Extract the (X, Y) coordinate from the center of the cell holding the provided text.  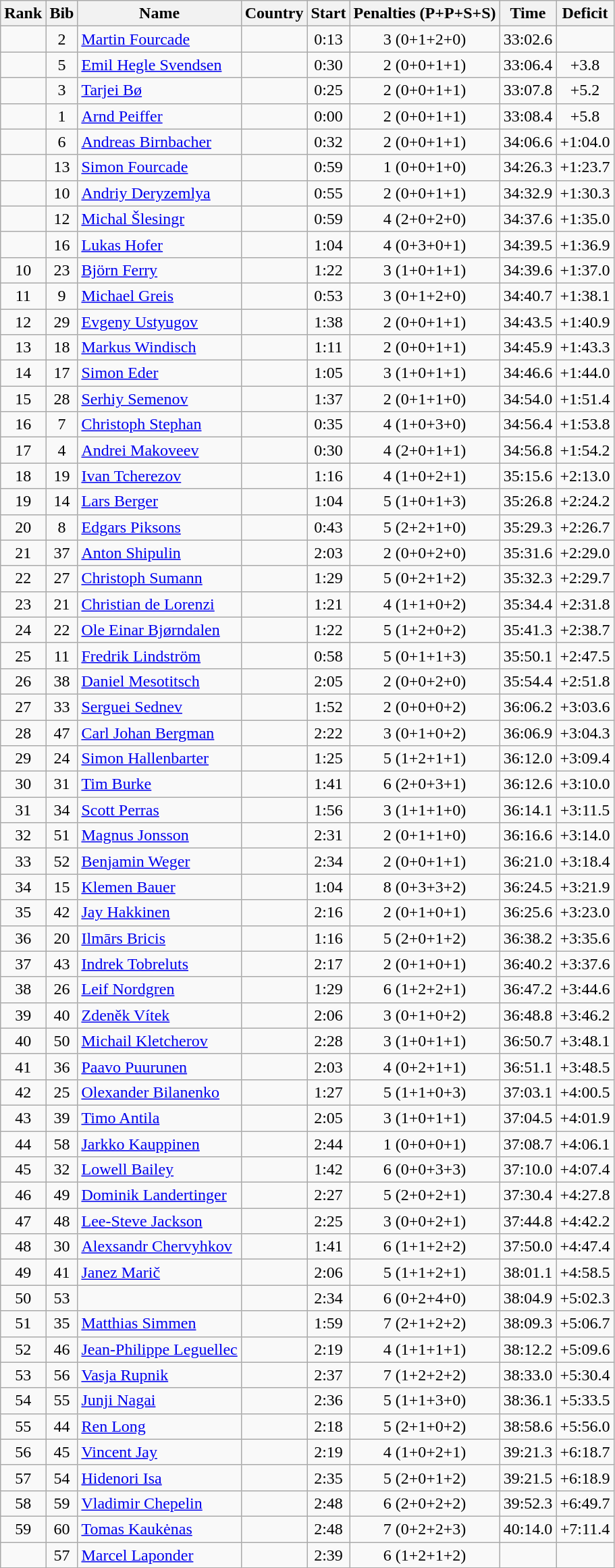
Lee-Steve Jackson (159, 1221)
2 (62, 39)
+1:44.0 (585, 373)
36:51.1 (528, 1066)
+3:11.5 (585, 810)
1 (0+0+1+0) (425, 167)
5 (0+2+1+2) (425, 578)
+5.2 (585, 90)
+2:13.0 (585, 476)
+4:06.1 (585, 1144)
+3:44.6 (585, 990)
3 (62, 90)
35:54.4 (528, 681)
+3:14.0 (585, 836)
36:50.7 (528, 1041)
Name (159, 13)
6 (0+0+3+3) (425, 1170)
Leif Nordgren (159, 990)
5 (62, 65)
5 (2+0+2+1) (425, 1195)
Carl Johan Bergman (159, 732)
34:43.5 (528, 322)
37:30.4 (528, 1195)
+4:58.5 (585, 1272)
34:39.6 (528, 270)
Tarjei Bø (159, 90)
37:08.7 (528, 1144)
2:37 (328, 1375)
36:40.2 (528, 964)
+3.8 (585, 65)
Serhiy Semenov (159, 399)
Simon Fourcade (159, 167)
6 (2+0+3+1) (425, 784)
Andrei Makoveev (159, 450)
Olexander Bilanenko (159, 1092)
34:40.7 (528, 296)
6 (1+1+2+2) (425, 1247)
1:27 (328, 1092)
Ren Long (159, 1426)
6 (0+2+4+0) (425, 1298)
+4:42.2 (585, 1221)
Vincent Jay (159, 1452)
+6:18.7 (585, 1452)
Christoph Stephan (159, 425)
2 (0+0+0+2) (425, 707)
4 (0+3+0+1) (425, 244)
38:12.2 (528, 1349)
+2:31.8 (585, 604)
37:03.1 (528, 1092)
37:50.0 (528, 1247)
4 (62, 450)
+6:18.9 (585, 1478)
0:55 (328, 193)
34:26.3 (528, 167)
+2:38.7 (585, 630)
33:07.8 (528, 90)
4 (2+0+2+0) (425, 219)
+5:06.7 (585, 1324)
1 (62, 116)
+5:30.4 (585, 1375)
5 (1+2+1+1) (425, 759)
+3:18.4 (585, 861)
2:44 (328, 1144)
38:33.0 (528, 1375)
Bib (62, 13)
Christoph Sumann (159, 578)
2:25 (328, 1221)
+2:29.7 (585, 578)
+2:29.0 (585, 553)
6 (2+0+2+2) (425, 1503)
+1:04.0 (585, 142)
+1:40.9 (585, 322)
2:28 (328, 1041)
38:36.1 (528, 1401)
33:06.4 (528, 65)
0:43 (328, 527)
Klemen Bauer (159, 887)
34:06.6 (528, 142)
0:00 (328, 116)
2:27 (328, 1195)
8 (0+3+3+2) (425, 887)
Anton Shipulin (159, 553)
Andriy Deryzemlya (159, 193)
0:53 (328, 296)
+2:26.7 (585, 527)
34:46.6 (528, 373)
Christian de Lorenzi (159, 604)
Deficit (585, 13)
9 (62, 296)
36:12.6 (528, 784)
35:50.1 (528, 655)
+1:38.1 (585, 296)
34:45.9 (528, 348)
+2:47.5 (585, 655)
34:37.6 (528, 219)
Marcel Laponder (159, 1555)
36:16.6 (528, 836)
7 (62, 425)
Michal Šlesingr (159, 219)
Vladimir Chepelin (159, 1503)
Matthias Simmen (159, 1324)
5 (1+1+3+0) (425, 1401)
34:56.8 (528, 450)
Junji Nagai (159, 1401)
6 (62, 142)
+2:51.8 (585, 681)
40:14.0 (528, 1529)
+1:37.0 (585, 270)
2:17 (328, 964)
Simon Eder (159, 373)
+6:49.7 (585, 1503)
36:38.2 (528, 938)
36:48.8 (528, 1015)
Timo Antila (159, 1118)
2:31 (328, 836)
+5:33.5 (585, 1401)
4 (0+2+1+1) (425, 1066)
36:25.6 (528, 913)
3 (0+0+2+1) (425, 1221)
36:06.9 (528, 732)
5 (1+2+0+2) (425, 630)
37:04.5 (528, 1118)
5 (1+0+1+3) (425, 502)
5 (1+1+2+1) (425, 1272)
+4:27.8 (585, 1195)
+3:04.3 (585, 732)
+1:54.2 (585, 450)
Zdeněk Vítek (159, 1015)
Daniel Mesotitsch (159, 681)
4 (1+1+1+1) (425, 1349)
1:42 (328, 1170)
5 (2+1+0+2) (425, 1426)
+3:10.0 (585, 784)
+5:02.3 (585, 1298)
+5:09.6 (585, 1349)
5 (2+2+1+0) (425, 527)
Edgars Piksons (159, 527)
39:21.5 (528, 1478)
3 (1+1+1+0) (425, 810)
5 (0+1+1+3) (425, 655)
Simon Hallenbarter (159, 759)
33:08.4 (528, 116)
+3:48.5 (585, 1066)
0:13 (328, 39)
Serguei Sednev (159, 707)
Ole Einar Bjørndalen (159, 630)
+1:36.9 (585, 244)
38:01.1 (528, 1272)
Lowell Bailey (159, 1170)
+1:35.0 (585, 219)
+3:23.0 (585, 913)
Scott Perras (159, 810)
Lukas Hofer (159, 244)
+3:46.2 (585, 1015)
35:29.3 (528, 527)
4 (2+0+1+1) (425, 450)
0:32 (328, 142)
+3:03.6 (585, 707)
1 (0+0+0+1) (425, 1144)
Penalties (P+P+S+S) (425, 13)
1:37 (328, 399)
4 (1+1+0+2) (425, 604)
Michael Greis (159, 296)
38:09.3 (528, 1324)
Jean-Philippe Leguellec (159, 1349)
+1:53.8 (585, 425)
Start (328, 13)
1:59 (328, 1324)
+3:48.1 (585, 1041)
+4:07.4 (585, 1170)
39:52.3 (528, 1503)
2:22 (328, 732)
1:21 (328, 604)
8 (62, 527)
Magnus Jonsson (159, 836)
39:21.3 (528, 1452)
38:04.9 (528, 1298)
Rank (23, 13)
+1:51.4 (585, 399)
Jay Hakkinen (159, 913)
+3:37.6 (585, 964)
+2:24.2 (585, 502)
+3:35.6 (585, 938)
36:47.2 (528, 990)
Jarkko Kauppinen (159, 1144)
1:52 (328, 707)
Hidenori Isa (159, 1478)
4 (1+0+3+0) (425, 425)
1:56 (328, 810)
36:24.5 (528, 887)
+1:43.3 (585, 348)
+3:09.4 (585, 759)
Evgeny Ustyugov (159, 322)
Country (274, 13)
2:35 (328, 1478)
+1:23.7 (585, 167)
1:25 (328, 759)
38:58.6 (528, 1426)
35:32.3 (528, 578)
0:25 (328, 90)
35:15.6 (528, 476)
0:58 (328, 655)
36:12.0 (528, 759)
Björn Ferry (159, 270)
37:10.0 (528, 1170)
6 (1+2+1+2) (425, 1555)
35:26.8 (528, 502)
2:39 (328, 1555)
1:05 (328, 373)
Tim Burke (159, 784)
34:54.0 (528, 399)
7 (2+1+2+2) (425, 1324)
60 (62, 1529)
Fredrik Lindström (159, 655)
+5:56.0 (585, 1426)
Tomas Kaukėnas (159, 1529)
6 (1+2+2+1) (425, 990)
Alexsandr Chervyhkov (159, 1247)
36:06.2 (528, 707)
Benjamin Weger (159, 861)
+3:21.9 (585, 887)
36:21.0 (528, 861)
+7:11.4 (585, 1529)
7 (0+2+2+3) (425, 1529)
Ivan Tcherezov (159, 476)
+5.8 (585, 116)
Ilmārs Bricis (159, 938)
35:31.6 (528, 553)
34:39.5 (528, 244)
Andreas Birnbacher (159, 142)
35:41.3 (528, 630)
Indrek Tobreluts (159, 964)
1:11 (328, 348)
+4:47.4 (585, 1247)
7 (1+2+2+2) (425, 1375)
36:14.1 (528, 810)
2:18 (328, 1426)
33:02.6 (528, 39)
Lars Berger (159, 502)
Michail Kletcherov (159, 1041)
+4:01.9 (585, 1118)
37:44.8 (528, 1221)
Vasja Rupnik (159, 1375)
34:56.4 (528, 425)
Emil Hegle Svendsen (159, 65)
2:16 (328, 913)
+1:30.3 (585, 193)
Time (528, 13)
35:34.4 (528, 604)
34:32.9 (528, 193)
0:35 (328, 425)
Janez Marič (159, 1272)
Paavo Puurunen (159, 1066)
Arnd Peiffer (159, 116)
Martin Fourcade (159, 39)
1:38 (328, 322)
2:36 (328, 1401)
Dominik Landertinger (159, 1195)
Markus Windisch (159, 348)
5 (1+1+0+3) (425, 1092)
+4:00.5 (585, 1092)
